Identify which cell holds the provided text, then report its (X, Y) central coordinate. 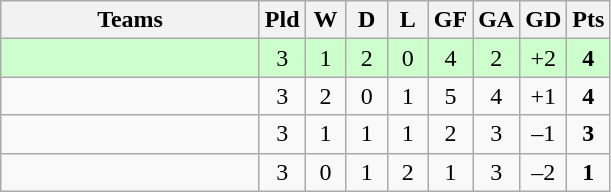
GA (496, 20)
W (326, 20)
–1 (544, 134)
5 (450, 96)
Teams (130, 20)
Pld (282, 20)
L (408, 20)
Pts (588, 20)
+1 (544, 96)
D (366, 20)
+2 (544, 58)
GD (544, 20)
GF (450, 20)
–2 (544, 172)
